Locate the cell with the specified text and output its (x, y) center coordinate. 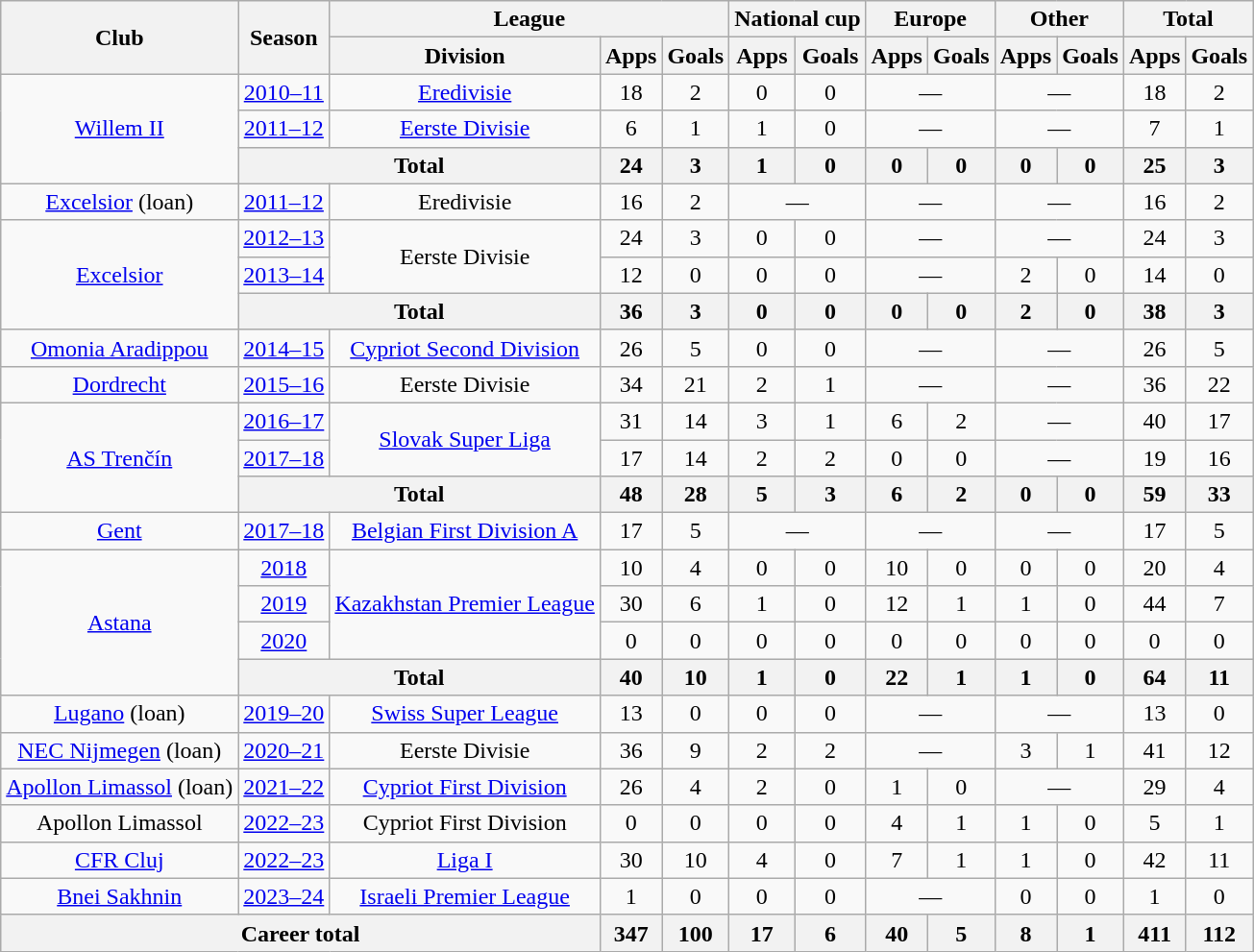
29 (1154, 787)
8 (1025, 933)
59 (1154, 495)
48 (630, 495)
100 (696, 933)
2020–21 (284, 750)
Apollon Limassol (loan) (119, 787)
Gent (119, 531)
31 (630, 421)
34 (630, 384)
Astana (119, 622)
2010–11 (284, 92)
2021–22 (284, 787)
2013–14 (284, 275)
Career total (301, 933)
411 (1154, 933)
Slovak Super Liga (465, 439)
CFR Cluj (119, 860)
AS Trenčín (119, 457)
21 (696, 384)
League (529, 19)
2018 (284, 568)
2014–15 (284, 348)
64 (1154, 677)
38 (1154, 311)
Excelsior (119, 275)
9 (696, 750)
Omonia Aradippou (119, 348)
2019 (284, 604)
28 (696, 495)
Liga I (465, 860)
Other (1059, 19)
Swiss Super League (465, 714)
Club (119, 37)
42 (1154, 860)
2020 (284, 641)
Willem II (119, 129)
41 (1154, 750)
Dordrecht (119, 384)
Season (284, 37)
33 (1219, 495)
2012–13 (284, 238)
National cup (798, 19)
Cypriot Second Division (465, 348)
347 (630, 933)
Lugano (loan) (119, 714)
25 (1154, 165)
Israeli Premier League (465, 896)
2023–24 (284, 896)
112 (1219, 933)
Division (465, 56)
44 (1154, 604)
19 (1154, 458)
Apollon Limassol (119, 823)
Europe (930, 19)
2015–16 (284, 384)
NEC Nijmegen (loan) (119, 750)
Kazakhstan Premier League (465, 604)
2019–20 (284, 714)
20 (1154, 568)
2016–17 (284, 421)
Excelsior (loan) (119, 202)
Belgian First Division A (465, 531)
Bnei Sakhnin (119, 896)
